For the text-containing cell, return its midpoint in [X, Y] coordinate format. 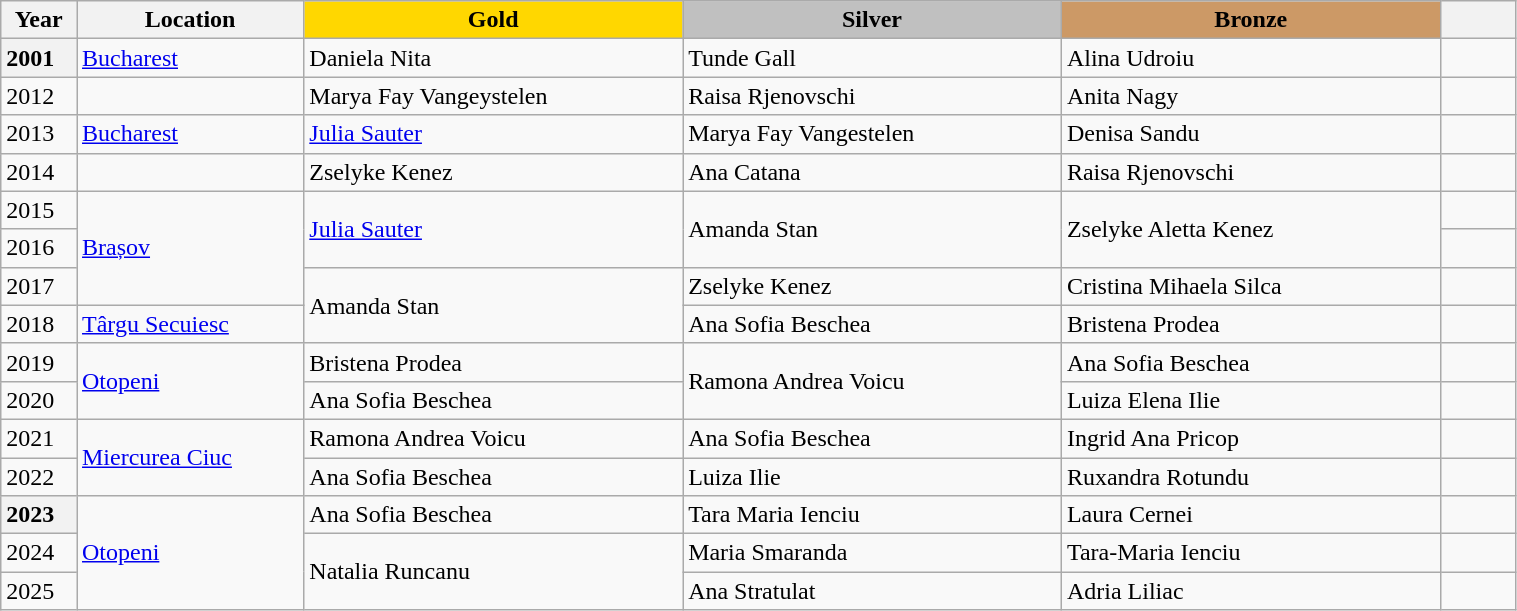
Zselyke Aletta Kenez [1250, 229]
Miercurea Ciuc [190, 457]
2020 [39, 400]
Bronze [1250, 20]
Cristina Mihaela Silca [1250, 286]
Brașov [190, 248]
2021 [39, 438]
Marya Fay Vangestelen [872, 134]
2025 [39, 591]
2022 [39, 477]
Marya Fay Vangeystelen [494, 96]
Târgu Secuiesc [190, 324]
2014 [39, 172]
2023 [39, 515]
Alina Udroiu [1250, 58]
Anita Nagy [1250, 96]
2001 [39, 58]
2013 [39, 134]
Location [190, 20]
2016 [39, 248]
Ruxandra Rotundu [1250, 477]
Tunde Gall [872, 58]
Gold [494, 20]
Year [39, 20]
2015 [39, 210]
Daniela Nita [494, 58]
Ana Catana [872, 172]
Tara Maria Ienciu [872, 515]
2024 [39, 553]
Laura Cernei [1250, 515]
2017 [39, 286]
Luiza Elena Ilie [1250, 400]
Adria Liliac [1250, 591]
Maria Smaranda [872, 553]
Ana Stratulat [872, 591]
2012 [39, 96]
Luiza Ilie [872, 477]
Natalia Runcanu [494, 572]
Denisa Sandu [1250, 134]
2018 [39, 324]
Silver [872, 20]
2019 [39, 362]
Ingrid Ana Pricop [1250, 438]
Tara-Maria Ienciu [1250, 553]
